For the text-containing cell, return its midpoint in [X, Y] coordinate format. 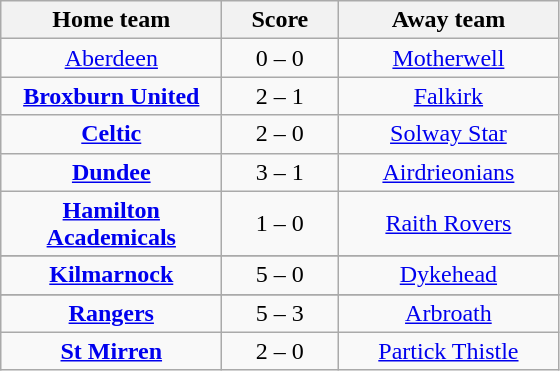
Kilmarnock [112, 275]
Partick Thistle [448, 351]
Away team [448, 20]
Raith Rovers [448, 224]
Solway Star [448, 134]
Score [280, 20]
Celtic [112, 134]
0 – 0 [280, 58]
5 – 0 [280, 275]
3 – 1 [280, 172]
Broxburn United [112, 96]
Airdrieonians [448, 172]
Dundee [112, 172]
Hamilton Academicals [112, 224]
Falkirk [448, 96]
St Mirren [112, 351]
2 – 1 [280, 96]
Dykehead [448, 275]
1 – 0 [280, 224]
Home team [112, 20]
Aberdeen [112, 58]
5 – 3 [280, 313]
Arbroath [448, 313]
Rangers [112, 313]
Motherwell [448, 58]
